Search for the cell housing the specified text and yield its [x, y] center coordinate. 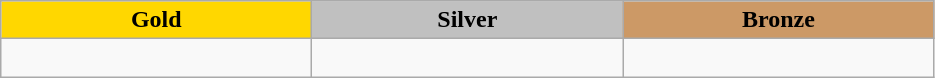
Bronze [778, 20]
Silver [468, 20]
Gold [156, 20]
